Scan for the cell matching the given text and deliver its [X, Y] coordinate at center. 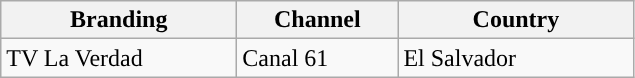
El Salvador [516, 58]
Country [516, 20]
Channel [318, 20]
Branding [119, 20]
Canal 61 [318, 58]
TV La Verdad [119, 58]
